Locate the cell with the specified text and output its (x, y) center coordinate. 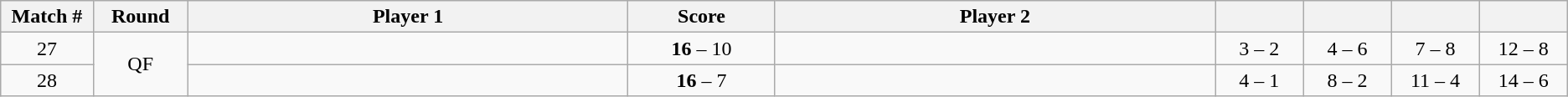
Score (702, 17)
16 – 10 (702, 48)
11 – 4 (1436, 80)
4 – 1 (1260, 80)
Player 2 (995, 17)
14 – 6 (1523, 80)
8 – 2 (1347, 80)
Player 1 (408, 17)
12 – 8 (1523, 48)
Match # (47, 17)
28 (47, 80)
27 (47, 48)
3 – 2 (1260, 48)
7 – 8 (1436, 48)
QF (141, 64)
Round (141, 17)
16 – 7 (702, 80)
4 – 6 (1347, 48)
